Pinpoint the cell where the given text exists, returning its [X, Y] midpoint coordinate. 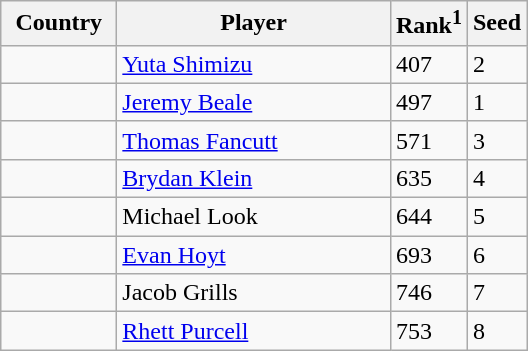
2 [496, 64]
753 [428, 331]
3 [496, 140]
Rhett Purcell [254, 331]
Seed [496, 24]
693 [428, 255]
5 [496, 217]
Jeremy Beale [254, 102]
Michael Look [254, 217]
Jacob Grills [254, 293]
497 [428, 102]
Yuta Shimizu [254, 64]
6 [496, 255]
Evan Hoyt [254, 255]
Country [59, 24]
Brydan Klein [254, 178]
571 [428, 140]
Player [254, 24]
8 [496, 331]
7 [496, 293]
746 [428, 293]
Rank1 [428, 24]
1 [496, 102]
407 [428, 64]
644 [428, 217]
Thomas Fancutt [254, 140]
635 [428, 178]
4 [496, 178]
